Determine the (X, Y) coordinate at the center of the cell enclosing the given text.  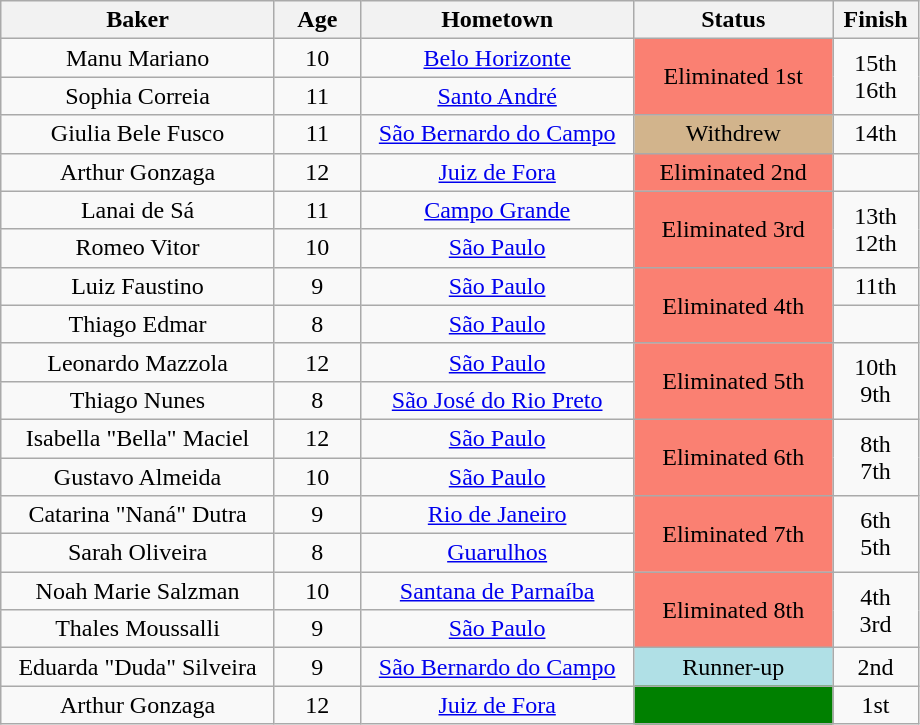
Eduarda "Duda" Silveira (138, 667)
Eliminated 8th (734, 610)
Hometown (497, 20)
15th16th (875, 77)
Manu Mariano (138, 58)
Rio de Janeiro (497, 515)
Thiago Nunes (138, 400)
Catarina "Naná" Dutra (138, 515)
10th9th (875, 381)
São José do Rio Preto (497, 400)
Status (734, 20)
Age (317, 20)
Thiago Edmar (138, 324)
1st (875, 705)
Lanai de Sá (138, 210)
Eliminated 5th (734, 381)
Guarulhos (497, 553)
Campo Grande (497, 210)
8th7th (875, 457)
Leonardo Mazzola (138, 362)
4th3rd (875, 610)
11th (875, 286)
Sophia Correia (138, 96)
Santana de Parnaíba (497, 591)
14th (875, 134)
Eliminated 6th (734, 457)
Runner-up (734, 667)
Sarah Oliveira (138, 553)
6th5th (875, 534)
Luiz Faustino (138, 286)
Withdrew (734, 134)
Eliminated 4th (734, 305)
Giulia Bele Fusco (138, 134)
Baker (138, 20)
Gustavo Almeida (138, 477)
Belo Horizonte (497, 58)
Finish (875, 20)
Romeo Vitor (138, 248)
13th12th (875, 229)
Noah Marie Salzman (138, 591)
Eliminated 7th (734, 534)
Eliminated 3rd (734, 229)
2nd (875, 667)
Santo André (497, 96)
Thales Moussalli (138, 629)
Isabella "Bella" Maciel (138, 438)
Eliminated 1st (734, 77)
Eliminated 2nd (734, 172)
